Provide the (X, Y) coordinate of the cell's center where the given text is located.  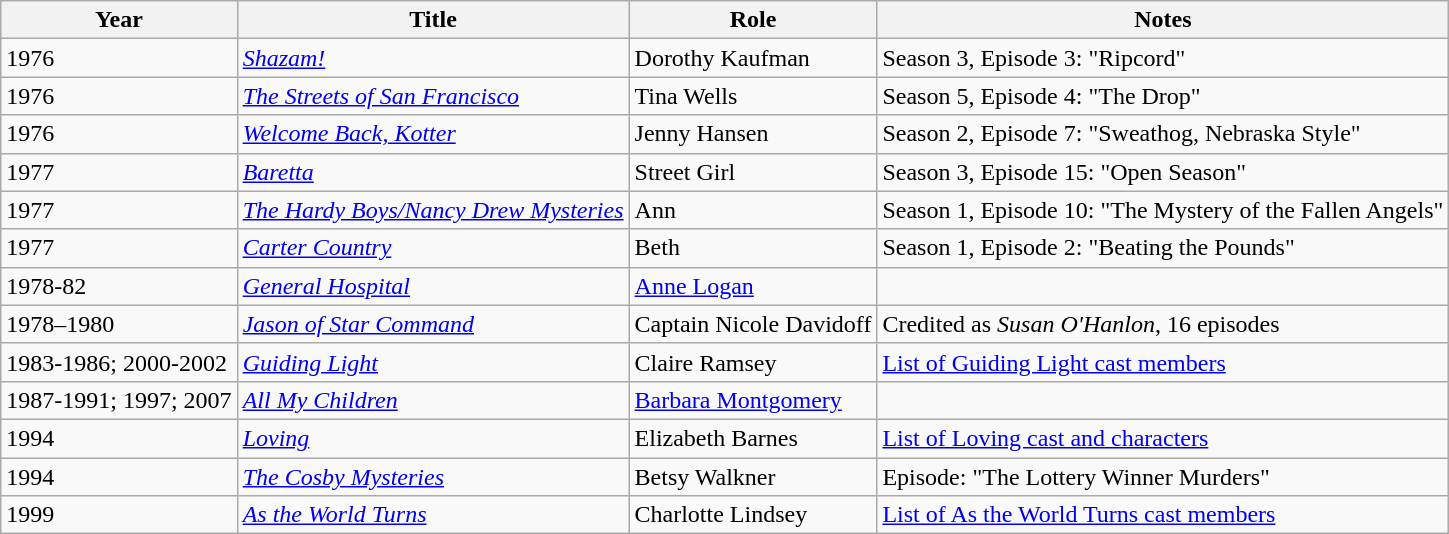
The Streets of San Francisco (433, 96)
Carter Country (433, 248)
Charlotte Lindsey (753, 515)
Street Girl (753, 172)
The Hardy Boys/Nancy Drew Mysteries (433, 210)
Betsy Walkner (753, 477)
Welcome Back, Kotter (433, 134)
Beth (753, 248)
Season 1, Episode 10: "The Mystery of the Fallen Angels" (1163, 210)
Role (753, 20)
List of Guiding Light cast members (1163, 362)
Season 3, Episode 3: "Ripcord" (1163, 58)
Season 3, Episode 15: "Open Season" (1163, 172)
Jason of Star Command (433, 324)
Elizabeth Barnes (753, 438)
As the World Turns (433, 515)
Guiding Light (433, 362)
List of Loving cast and characters (1163, 438)
Shazam! (433, 58)
List of As the World Turns cast members (1163, 515)
The Cosby Mysteries (433, 477)
1978–1980 (119, 324)
Season 2, Episode 7: "Sweathog, Nebraska Style" (1163, 134)
Credited as Susan O'Hanlon, 16 episodes (1163, 324)
Barbara Montgomery (753, 400)
Season 5, Episode 4: "The Drop" (1163, 96)
Anne Logan (753, 286)
1999 (119, 515)
All My Children (433, 400)
Notes (1163, 20)
1983-1986; 2000-2002 (119, 362)
Title (433, 20)
Tina Wells (753, 96)
Ann (753, 210)
Episode: "The Lottery Winner Murders" (1163, 477)
Captain Nicole Davidoff (753, 324)
Baretta (433, 172)
Claire Ramsey (753, 362)
Season 1, Episode 2: "Beating the Pounds" (1163, 248)
General Hospital (433, 286)
1978-82 (119, 286)
Jenny Hansen (753, 134)
1987-1991; 1997; 2007 (119, 400)
Loving (433, 438)
Dorothy Kaufman (753, 58)
Year (119, 20)
